For the text-containing cell, return its midpoint in (X, Y) coordinate format. 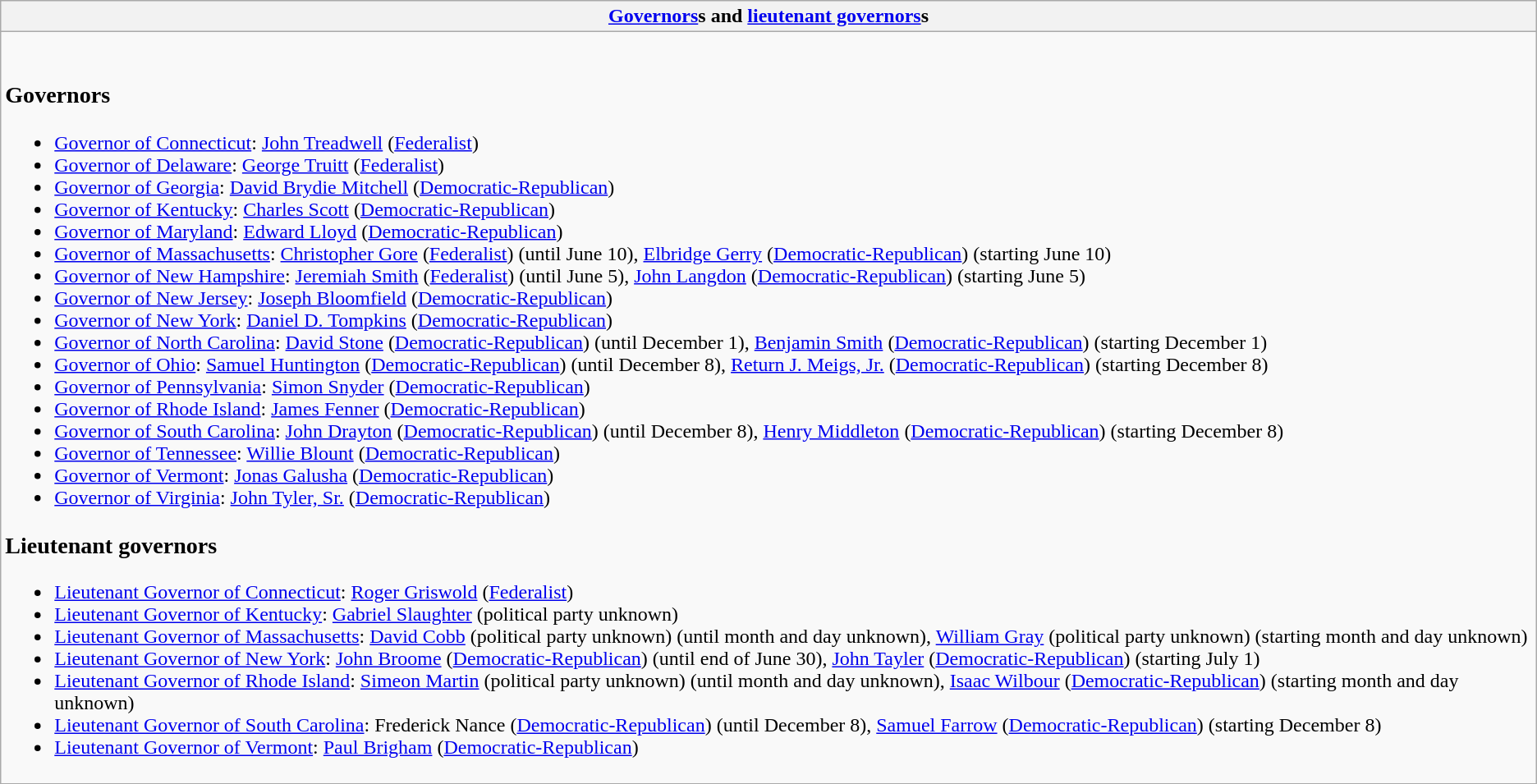
Governorss and lieutenant governorss (768, 16)
